Determine the [x, y] coordinate at the center of the cell enclosing the given text.  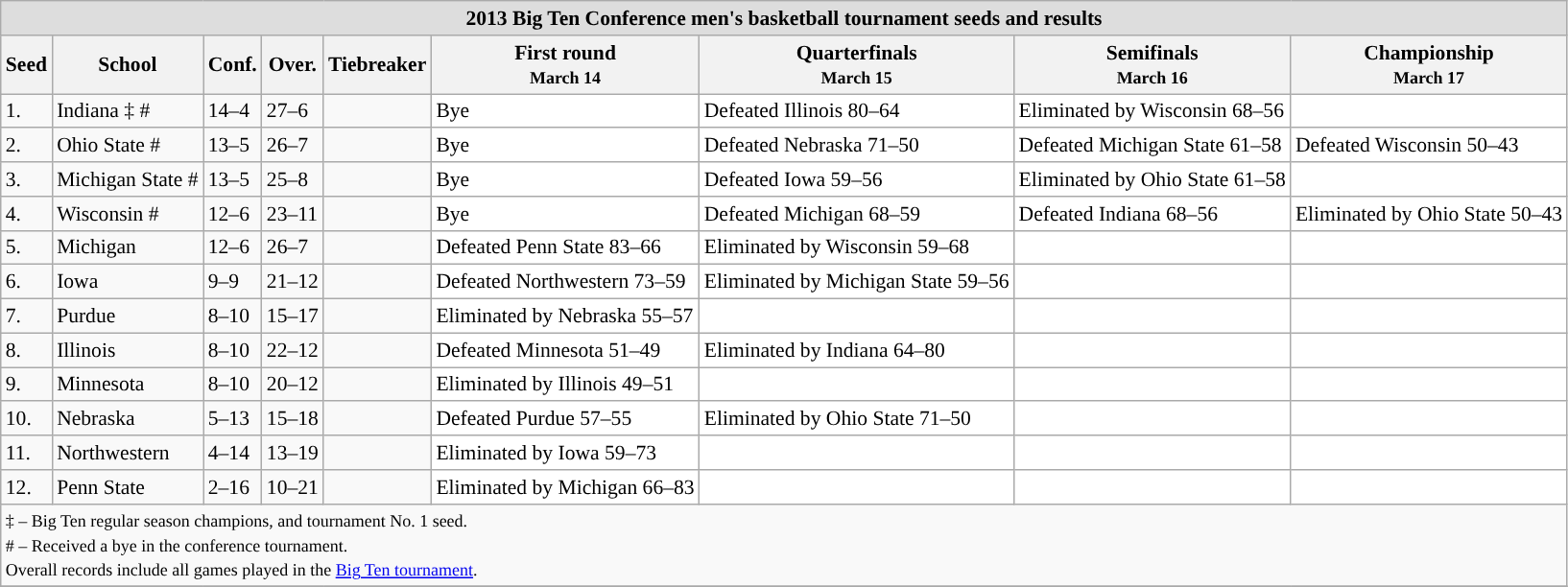
2. [27, 146]
Purdue [128, 317]
Eliminated by Michigan 66–83 [564, 487]
Michigan [128, 247]
8. [27, 350]
2013 Big Ten Conference men's basketball tournament seeds and results [784, 18]
5. [27, 247]
Eliminated by Illinois 49–51 [564, 385]
Iowa [128, 282]
5–13 [232, 419]
Defeated Purdue 57–55 [564, 419]
Penn State [128, 487]
23–11 [293, 214]
Illinois [128, 350]
Defeated Penn State 83–66 [564, 247]
SemifinalsMarch 16 [1152, 65]
10–21 [293, 487]
Eliminated by Nebraska 55–57 [564, 317]
13–19 [293, 453]
Northwestern [128, 453]
Defeated Indiana 68–56 [1152, 214]
25–8 [293, 179]
11. [27, 453]
Defeated Wisconsin 50–43 [1429, 146]
Eliminated by Wisconsin 68–56 [1152, 111]
Nebraska [128, 419]
First roundMarch 14 [564, 65]
4. [27, 214]
Conf. [232, 65]
Defeated Illinois 80–64 [857, 111]
21–12 [293, 282]
15–18 [293, 419]
20–12 [293, 385]
Minnesota [128, 385]
Over. [293, 65]
Defeated Northwestern 73–59 [564, 282]
Eliminated by Ohio State 50–43 [1429, 214]
Eliminated by Indiana 64–80 [857, 350]
9. [27, 385]
2–16 [232, 487]
ChampionshipMarch 17 [1429, 65]
Tiebreaker [377, 65]
Eliminated by Ohio State 71–50 [857, 419]
Defeated Michigan State 61–58 [1152, 146]
Defeated Michigan 68–59 [857, 214]
Eliminated by Ohio State 61–58 [1152, 179]
Michigan State # [128, 179]
12. [27, 487]
14–4 [232, 111]
7. [27, 317]
22–12 [293, 350]
Eliminated by Iowa 59–73 [564, 453]
Wisconsin # [128, 214]
4–14 [232, 453]
QuarterfinalsMarch 15 [857, 65]
3. [27, 179]
Seed [27, 65]
15–17 [293, 317]
Defeated Minnesota 51–49 [564, 350]
27–6 [293, 111]
Indiana ‡ # [128, 111]
Defeated Iowa 59–56 [857, 179]
Eliminated by Michigan State 59–56 [857, 282]
6. [27, 282]
Defeated Nebraska 71–50 [857, 146]
9–9 [232, 282]
1. [27, 111]
Eliminated by Wisconsin 59–68 [857, 247]
Ohio State # [128, 146]
School [128, 65]
10. [27, 419]
